Scan for the cell matching the given text and deliver its (X, Y) coordinate at center. 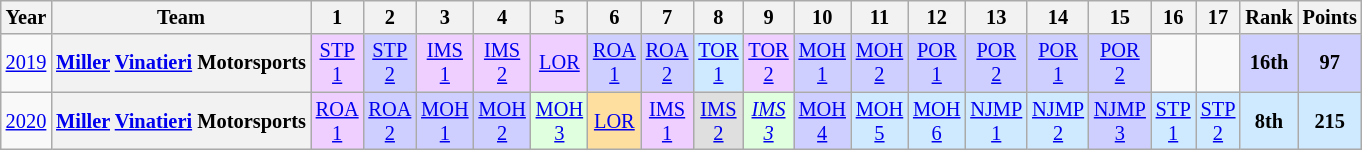
10 (822, 17)
2 (390, 17)
16 (1174, 17)
12 (936, 17)
13 (996, 17)
97 (1330, 63)
1 (338, 17)
TOR1 (718, 63)
15 (1120, 17)
16th (1268, 63)
2020 (26, 121)
MOH3 (560, 121)
8 (718, 17)
11 (880, 17)
6 (614, 17)
14 (1058, 17)
5 (560, 17)
MOH5 (880, 121)
MOH6 (936, 121)
215 (1330, 121)
7 (668, 17)
Team (181, 17)
Year (26, 17)
TOR2 (768, 63)
Points (1330, 17)
2019 (26, 63)
3 (444, 17)
8th (1268, 121)
MOH4 (822, 121)
NJMP2 (1058, 121)
4 (502, 17)
NJMP1 (996, 121)
IMS3 (768, 121)
NJMP3 (1120, 121)
Rank (1268, 17)
9 (768, 17)
17 (1218, 17)
